Return [x, y] of the center of cell containing provided text 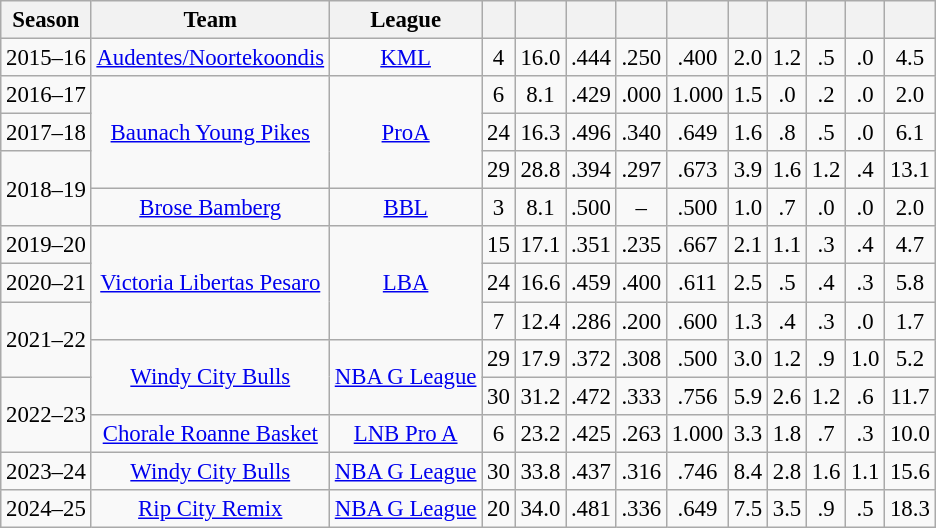
3.9 [748, 170]
31.2 [540, 396]
1.7 [910, 321]
.425 [591, 433]
.459 [591, 283]
.429 [591, 95]
11.7 [910, 396]
10.0 [910, 433]
18.3 [910, 509]
34.0 [540, 509]
.200 [641, 321]
.8 [786, 133]
.2 [826, 95]
3 [498, 208]
15 [498, 245]
7 [498, 321]
8.4 [748, 471]
2.8 [786, 471]
LNB Pro A [405, 433]
1.3 [748, 321]
2016–17 [46, 95]
.444 [591, 58]
6.1 [910, 133]
28.8 [540, 170]
.340 [641, 133]
League [405, 20]
17.9 [540, 358]
LBA [405, 282]
4.5 [910, 58]
2020–21 [46, 283]
.496 [591, 133]
Brose Bamberg [210, 208]
15.6 [910, 471]
2015–16 [46, 58]
2022–23 [46, 414]
3.0 [748, 358]
.472 [591, 396]
12.4 [540, 321]
.351 [591, 245]
2.5 [748, 283]
23.2 [540, 433]
5.8 [910, 283]
.673 [698, 170]
.6 [866, 396]
KML [405, 58]
2.1 [748, 245]
3.5 [786, 509]
– [641, 208]
.316 [641, 471]
.235 [641, 245]
.000 [641, 95]
2024–25 [46, 509]
5.2 [910, 358]
16.0 [540, 58]
.336 [641, 509]
4 [498, 58]
Season [46, 20]
33.8 [540, 471]
2.6 [786, 396]
.756 [698, 396]
Rip City Remix [210, 509]
Baunach Young Pikes [210, 132]
.333 [641, 396]
Chorale Roanne Basket [210, 433]
13.1 [910, 170]
.437 [591, 471]
.308 [641, 358]
.297 [641, 170]
Team [210, 20]
.746 [698, 471]
.372 [591, 358]
20 [498, 509]
16.6 [540, 283]
Audentes/Noortekoondis [210, 58]
2021–22 [46, 340]
.600 [698, 321]
2023–24 [46, 471]
2017–18 [46, 133]
.286 [591, 321]
.667 [698, 245]
Victoria Libertas Pesaro [210, 282]
3.3 [748, 433]
2019–20 [46, 245]
.611 [698, 283]
4.7 [910, 245]
1.8 [786, 433]
2018–19 [46, 188]
5.9 [748, 396]
17.1 [540, 245]
7.5 [748, 509]
.263 [641, 433]
BBL [405, 208]
1.5 [748, 95]
.481 [591, 509]
.394 [591, 170]
.250 [641, 58]
ProA [405, 132]
16.3 [540, 133]
